Provide the (x, y) coordinate of the cell's center where the given text is located.  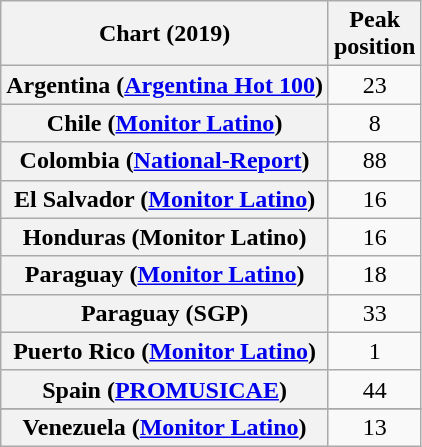
El Salvador (Monitor Latino) (165, 199)
Peakposition (374, 34)
18 (374, 275)
Spain (PROMUSICAE) (165, 389)
Honduras (Monitor Latino) (165, 237)
Chile (Monitor Latino) (165, 123)
13 (374, 427)
1 (374, 351)
Argentina (Argentina Hot 100) (165, 85)
23 (374, 85)
33 (374, 313)
Venezuela (Monitor Latino) (165, 427)
88 (374, 161)
Puerto Rico (Monitor Latino) (165, 351)
44 (374, 389)
Chart (2019) (165, 34)
8 (374, 123)
Paraguay (SGP) (165, 313)
Paraguay (Monitor Latino) (165, 275)
Colombia (National-Report) (165, 161)
